Find where the given text appears and provide that cell's center as [X, Y] coordinate. 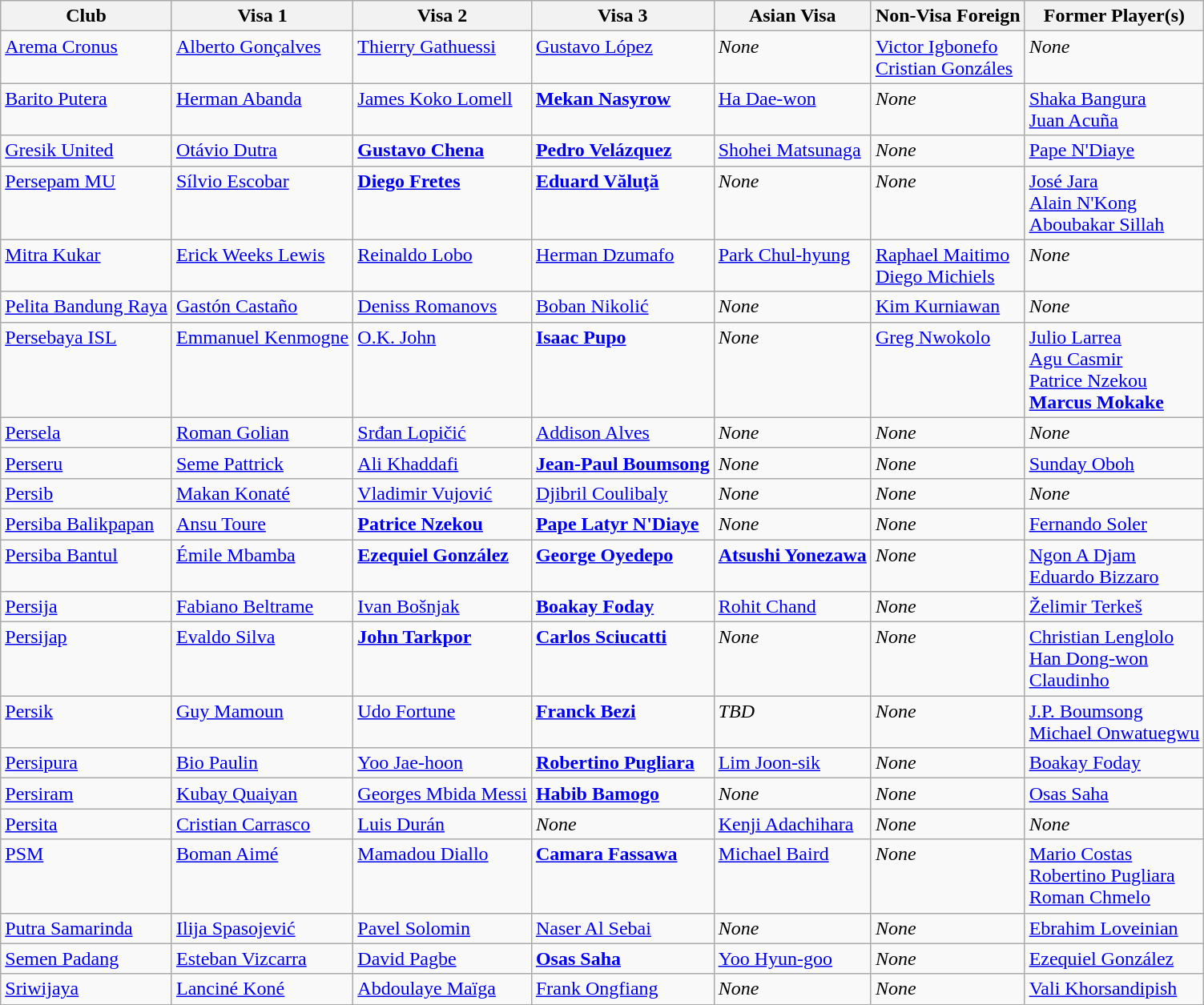
Kim Kurniawan [948, 307]
Shohei Matsunaga [792, 151]
Sunday Oboh [1114, 463]
Asian Visa [792, 16]
Shaka Bangura Juan Acuña [1114, 109]
Mekan Nasyrow [622, 109]
Eduard Văluţă [622, 203]
Club [87, 16]
Ansu Toure [262, 524]
Mario Costas Robertino Pugliara Roman Chmelo [1114, 876]
Robertino Pugliara [622, 763]
Victor Igbonefo Cristian Gonzáles [948, 58]
Udo Fortune [442, 722]
Evaldo Silva [262, 659]
Thierry Gathuessi [442, 58]
Visa 3 [622, 16]
Carlos Sciucatti [622, 659]
Persita [87, 824]
O.K. John [442, 370]
Ilija Spasojević [262, 928]
Reinaldo Lobo [442, 266]
Persiram [87, 794]
George Oyedepo [622, 565]
Mitra Kukar [87, 266]
Perseru [87, 463]
Esteban Vizcarra [262, 959]
Raphael Maitimo Diego Michiels [948, 266]
Gastón Castaño [262, 307]
Gustavo López [622, 58]
PSM [87, 876]
José Jara Alain N'Kong Aboubakar Sillah [1114, 203]
Putra Samarinda [87, 928]
Persijap [87, 659]
Frank Ongfiang [622, 989]
Visa 1 [262, 16]
Persija [87, 607]
Pedro Velázquez [622, 151]
Boban Nikolić [622, 307]
Sílvio Escobar [262, 203]
Barito Putera [87, 109]
Djibril Coulibaly [622, 493]
Franck Bezi [622, 722]
Persela [87, 432]
Luis Durán [442, 824]
Ivan Bošnjak [442, 607]
Vali Khorsandipish [1114, 989]
Vladimir Vujović [442, 493]
Ngon A Djam Eduardo Bizzaro [1114, 565]
Gresik United [87, 151]
Georges Mbida Messi [442, 794]
Pelita Bandung Raya [87, 307]
Lim Joon-sik [792, 763]
Gustavo Chena [442, 151]
Ha Dae-won [792, 109]
Ali Khaddafi [442, 463]
Patrice Nzekou [442, 524]
Isaac Pupo [622, 370]
Herman Abanda [262, 109]
David Pagbe [442, 959]
Lanciné Koné [262, 989]
Atsushi Yonezawa [792, 565]
Kenji Adachihara [792, 824]
Sriwijaya [87, 989]
Mamadou Diallo [442, 876]
Habib Bamogo [622, 794]
Persepam MU [87, 203]
Christian Lenglolo Han Dong-won Claudinho [1114, 659]
Cristian Carrasco [262, 824]
Želimir Terkeš [1114, 607]
Erick Weeks Lewis [262, 266]
Park Chul-hyung [792, 266]
Visa 2 [442, 16]
Bio Paulin [262, 763]
Yoo Jae-hoon [442, 763]
Addison Alves [622, 432]
James Koko Lomell [442, 109]
Persiba Bantul [87, 565]
Roman Golian [262, 432]
Persebaya ISL [87, 370]
Greg Nwokolo [948, 370]
Jean-Paul Boumsong [622, 463]
Julio Larrea Agu Casmir Patrice Nzekou Marcus Mokake [1114, 370]
Persipura [87, 763]
Diego Fretes [442, 203]
Emmanuel Kenmogne [262, 370]
Ebrahim Loveinian [1114, 928]
Arema Cronus [87, 58]
Guy Mamoun [262, 722]
Pape N'Diaye [1114, 151]
Pape Latyr N'Diaye [622, 524]
Boman Aimé [262, 876]
Persiba Balikpapan [87, 524]
Naser Al Sebai [622, 928]
Semen Padang [87, 959]
Yoo Hyun-goo [792, 959]
Deniss Romanovs [442, 307]
Seme Pattrick [262, 463]
J.P. Boumsong Michael Onwatuegwu [1114, 722]
Camara Fassawa [622, 876]
Fabiano Beltrame [262, 607]
Pavel Solomin [442, 928]
Persib [87, 493]
Michael Baird [792, 876]
Herman Dzumafo [622, 266]
Makan Konaté [262, 493]
Persik [87, 722]
Non-Visa Foreign [948, 16]
Alberto Gonçalves [262, 58]
John Tarkpor [442, 659]
Srđan Lopičić [442, 432]
Rohit Chand [792, 607]
TBD [792, 722]
Émile Mbamba [262, 565]
Fernando Soler [1114, 524]
Abdoulaye Maïga [442, 989]
Kubay Quaiyan [262, 794]
Former Player(s) [1114, 16]
Otávio Dutra [262, 151]
